Provide the [X, Y] coordinate of the cell's center where the given text is located.  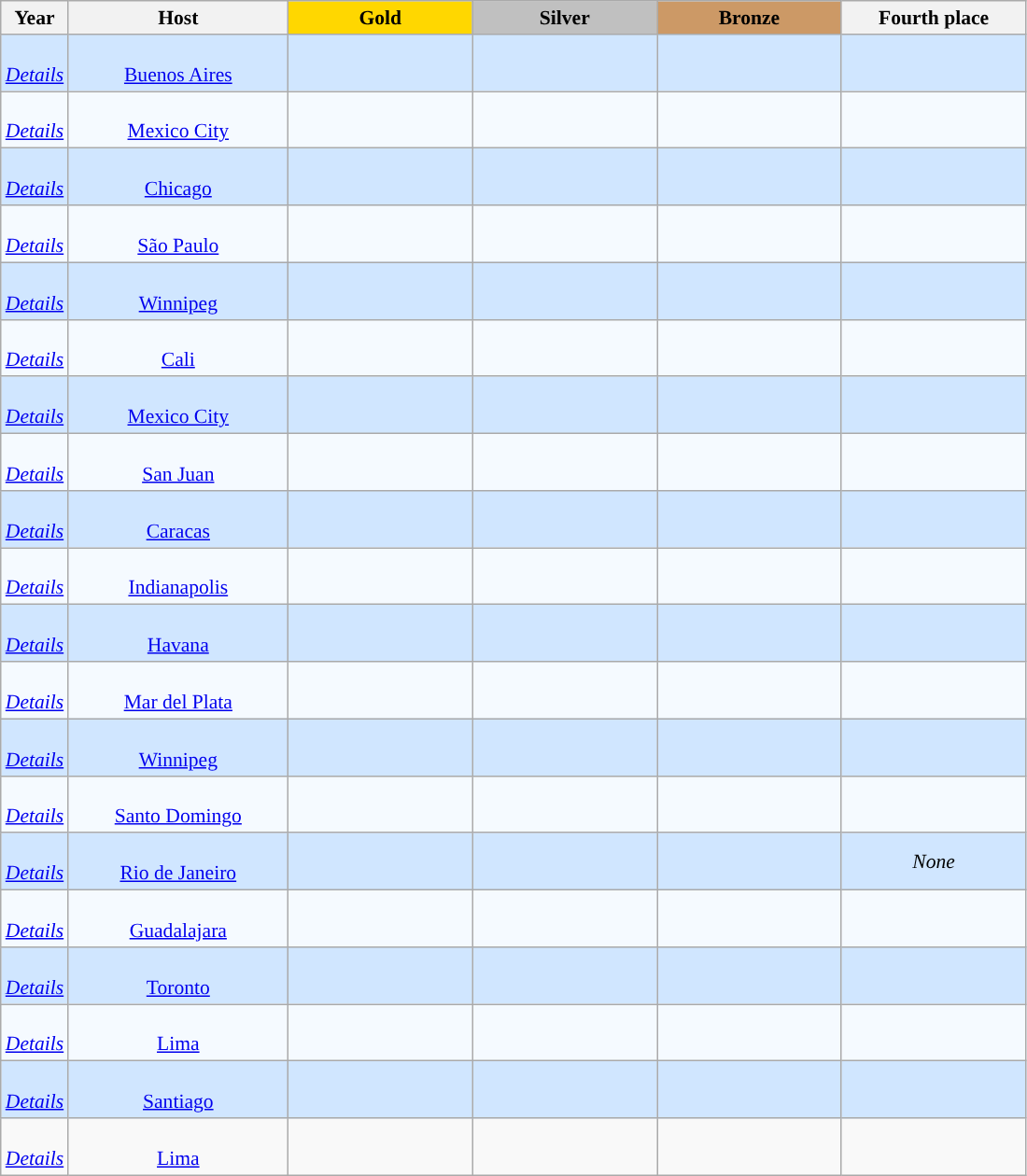
Indianapolis [177, 577]
Havana [177, 633]
Chicago [177, 177]
Mar del Plata [177, 691]
Santo Domingo [177, 805]
Year [35, 18]
Gold [380, 18]
None [934, 862]
San Juan [177, 463]
Toronto [177, 976]
Santiago [177, 1090]
São Paulo [177, 233]
Rio de Janeiro [177, 862]
Bronze [750, 18]
Buenos Aires [177, 63]
Silver [565, 18]
Guadalajara [177, 918]
Fourth place [934, 18]
Host [177, 18]
Caracas [177, 519]
Cali [177, 347]
